Pinpoint the cell where the given text exists, returning its [x, y] midpoint coordinate. 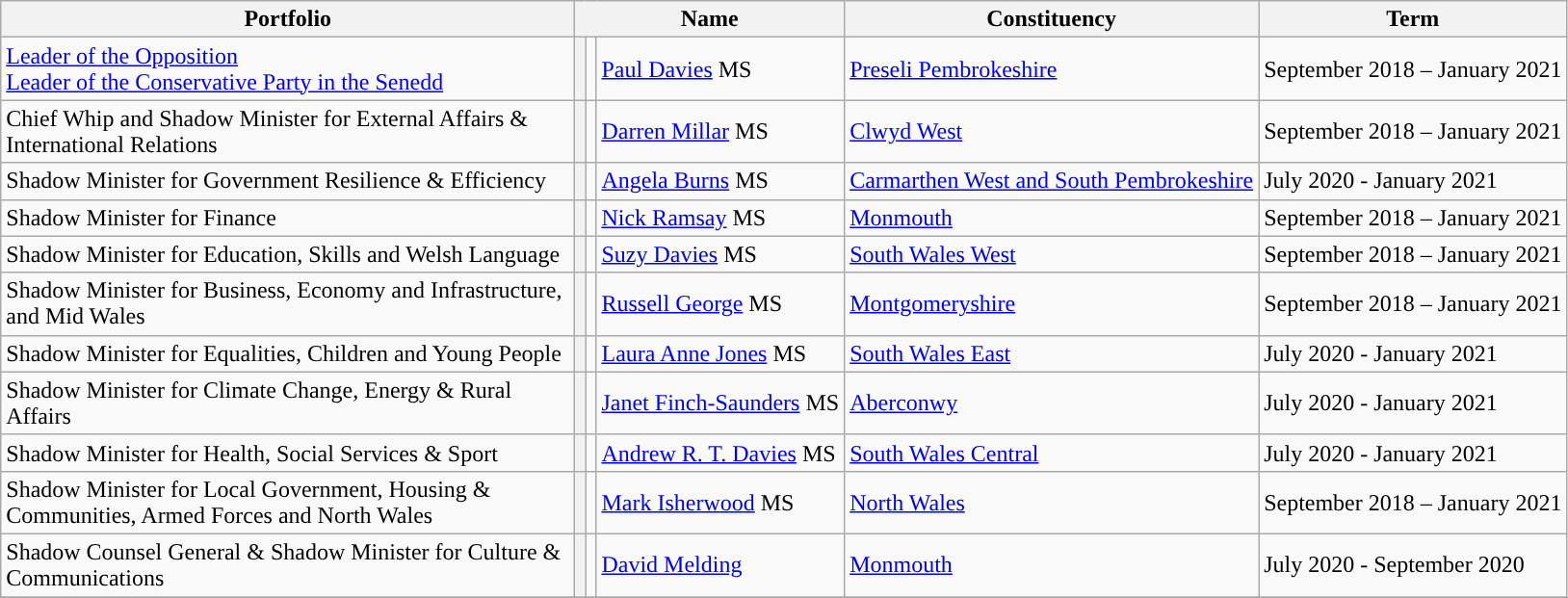
Shadow Minister for Business, Economy and Infrastructure, and Mid Wales [288, 304]
Russell George MS [720, 304]
Shadow Minister for Climate Change, Energy & Rural Affairs [288, 403]
Aberconwy [1052, 403]
Nick Ramsay MS [720, 218]
Shadow Counsel General & Shadow Minister for Culture & Communications [288, 564]
Suzy Davies MS [720, 254]
Laura Anne Jones MS [720, 353]
Name [710, 19]
Constituency [1052, 19]
Chief Whip and Shadow Minister for External Affairs & International Relations [288, 131]
David Melding [720, 564]
Andrew R. T. Davies MS [720, 453]
North Wales [1052, 503]
Term [1413, 19]
Shadow Minister for Local Government, Housing & Communities, Armed Forces and North Wales [288, 503]
Janet Finch-Saunders MS [720, 403]
Leader of the OppositionLeader of the Conservative Party in the Senedd [288, 69]
Paul Davies MS [720, 69]
Portfolio [288, 19]
Shadow Minister for Equalities, Children and Young People [288, 353]
Shadow Minister for Government Resilience & Efficiency [288, 181]
Shadow Minister for Education, Skills and Welsh Language [288, 254]
Angela Burns MS [720, 181]
South Wales Central [1052, 453]
Carmarthen West and South Pembrokeshire [1052, 181]
Shadow Minister for Health, Social Services & Sport [288, 453]
Preseli Pembrokeshire [1052, 69]
Mark Isherwood MS [720, 503]
July 2020 - September 2020 [1413, 564]
South Wales East [1052, 353]
Clwyd West [1052, 131]
South Wales West [1052, 254]
Montgomeryshire [1052, 304]
Darren Millar MS [720, 131]
Shadow Minister for Finance [288, 218]
